Provide the [X, Y] coordinate of the cell's center where the given text is located.  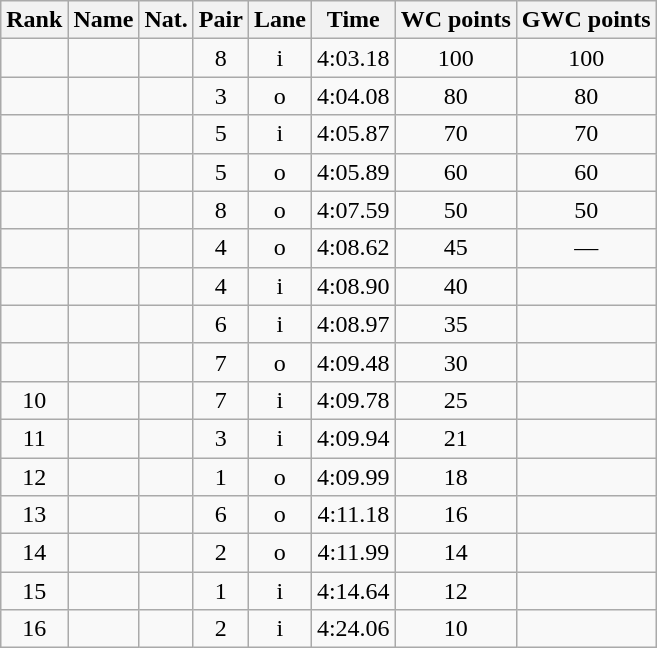
4:05.87 [353, 134]
Lane [280, 20]
4:11.99 [353, 553]
GWC points [586, 20]
30 [456, 362]
4:14.64 [353, 591]
4:09.94 [353, 438]
4:09.99 [353, 477]
40 [456, 286]
4:05.89 [353, 172]
4:09.48 [353, 362]
18 [456, 477]
15 [34, 591]
35 [456, 324]
WC points [456, 20]
25 [456, 400]
45 [456, 248]
4:03.18 [353, 58]
11 [34, 438]
— [586, 248]
21 [456, 438]
Time [353, 20]
4:08.97 [353, 324]
4:09.78 [353, 400]
Nat. [166, 20]
4:11.18 [353, 515]
Rank [34, 20]
4:08.90 [353, 286]
4:24.06 [353, 629]
13 [34, 515]
4:08.62 [353, 248]
4:04.08 [353, 96]
Name [104, 20]
Pair [220, 20]
4:07.59 [353, 210]
